Find where the given text appears and provide that cell's center as (x, y) coordinate. 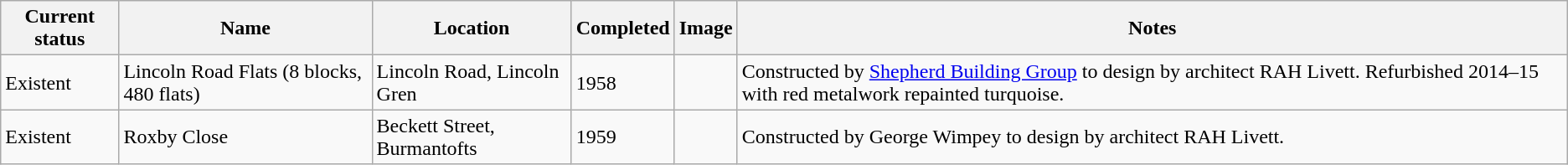
Name (245, 28)
Location (472, 28)
Current status (60, 28)
Image (705, 28)
Completed (623, 28)
Lincoln Road, Lincoln Gren (472, 82)
Constructed by George Wimpey to design by architect RAH Livett. (1153, 137)
Beckett Street, Burmantofts (472, 137)
Notes (1153, 28)
Lincoln Road Flats (8 blocks, 480 flats) (245, 82)
Roxby Close (245, 137)
Constructed by Shepherd Building Group to design by architect RAH Livett. Refurbished 2014–15 with red metalwork repainted turquoise. (1153, 82)
1958 (623, 82)
1959 (623, 137)
